Determine the (X, Y) coordinate at the center of the cell enclosing the given text.  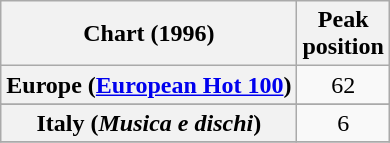
62 (343, 85)
Italy (Musica e dischi) (149, 123)
6 (343, 123)
Chart (1996) (149, 34)
Europe (European Hot 100) (149, 85)
Peakposition (343, 34)
